Pinpoint the cell where the given text exists, returning its (x, y) midpoint coordinate. 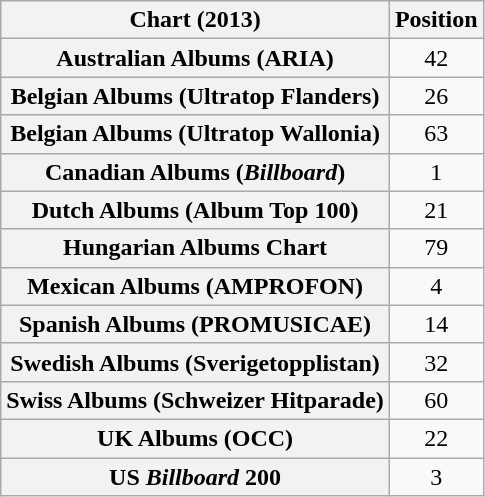
63 (436, 134)
26 (436, 96)
32 (436, 362)
Hungarian Albums Chart (196, 248)
Spanish Albums (PROMUSICAE) (196, 324)
Chart (2013) (196, 20)
4 (436, 286)
Belgian Albums (Ultratop Wallonia) (196, 134)
3 (436, 477)
Swedish Albums (Sverigetopplistan) (196, 362)
UK Albums (OCC) (196, 438)
Dutch Albums (Album Top 100) (196, 210)
Australian Albums (ARIA) (196, 58)
Canadian Albums (Billboard) (196, 172)
42 (436, 58)
14 (436, 324)
22 (436, 438)
Position (436, 20)
US Billboard 200 (196, 477)
21 (436, 210)
1 (436, 172)
Swiss Albums (Schweizer Hitparade) (196, 400)
60 (436, 400)
79 (436, 248)
Belgian Albums (Ultratop Flanders) (196, 96)
Mexican Albums (AMPROFON) (196, 286)
